Locate the cell with the specified text and output its [X, Y] center coordinate. 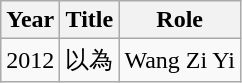
Year [30, 20]
2012 [30, 60]
以為 [90, 60]
Title [90, 20]
Role [180, 20]
Wang Zi Yi [180, 60]
